Scan for the cell matching the given text and deliver its [x, y] coordinate at center. 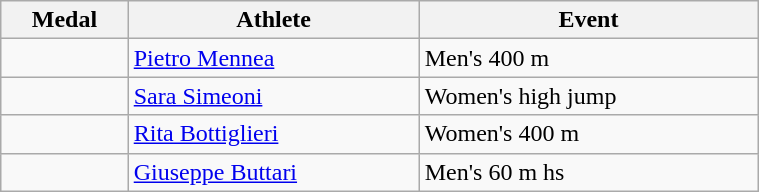
Women's 400 m [588, 134]
Women's high jump [588, 96]
Men's 400 m [588, 58]
Men's 60 m hs [588, 172]
Medal [64, 20]
Giuseppe Buttari [274, 172]
Pietro Mennea [274, 58]
Rita Bottiglieri [274, 134]
Sara Simeoni [274, 96]
Event [588, 20]
Athlete [274, 20]
